For the text-containing cell, return its midpoint in (X, Y) coordinate format. 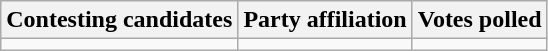
Contesting candidates (120, 20)
Party affiliation (325, 20)
Votes polled (480, 20)
